Pinpoint the cell where the given text exists, returning its (x, y) midpoint coordinate. 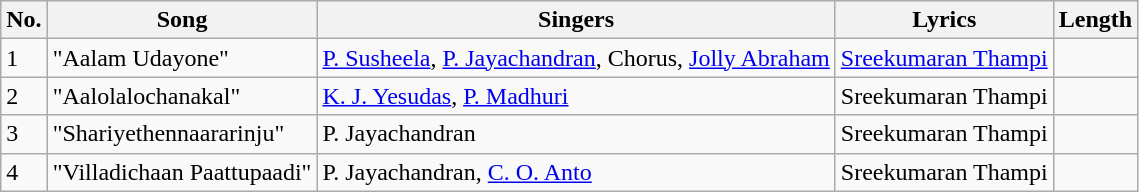
"Villadichaan Paattupaadi" (182, 172)
P. Jayachandran (576, 134)
No. (24, 20)
"Aalolalochanakal" (182, 96)
Singers (576, 20)
3 (24, 134)
P. Jayachandran, C. O. Anto (576, 172)
Length (1095, 20)
1 (24, 58)
2 (24, 96)
Lyrics (944, 20)
Song (182, 20)
"Shariyethennaararinju" (182, 134)
P. Susheela, P. Jayachandran, Chorus, Jolly Abraham (576, 58)
4 (24, 172)
"Aalam Udayone" (182, 58)
K. J. Yesudas, P. Madhuri (576, 96)
